Determine the (X, Y) coordinate at the center of the cell enclosing the given text.  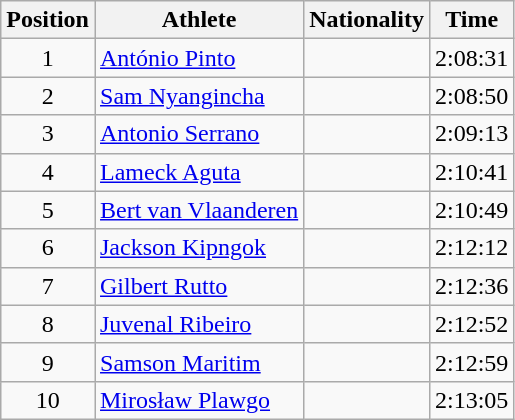
1 (48, 58)
4 (48, 172)
2:12:12 (471, 248)
8 (48, 324)
Athlete (198, 20)
2:08:50 (471, 96)
Antonio Serrano (198, 134)
2:10:49 (471, 210)
Gilbert Rutto (198, 286)
9 (48, 362)
2:09:13 (471, 134)
Bert van Vlaanderen (198, 210)
10 (48, 400)
Position (48, 20)
6 (48, 248)
Mirosław Plawgo (198, 400)
2:13:05 (471, 400)
Nationality (367, 20)
2:12:52 (471, 324)
2:10:41 (471, 172)
3 (48, 134)
5 (48, 210)
Lameck Aguta (198, 172)
Samson Maritim (198, 362)
2:12:59 (471, 362)
Sam Nyangincha (198, 96)
Juvenal Ribeiro (198, 324)
António Pinto (198, 58)
Jackson Kipngok (198, 248)
2 (48, 96)
Time (471, 20)
2:08:31 (471, 58)
2:12:36 (471, 286)
7 (48, 286)
